Detect which cell encompasses the target text, then output its (X, Y) center coordinate. 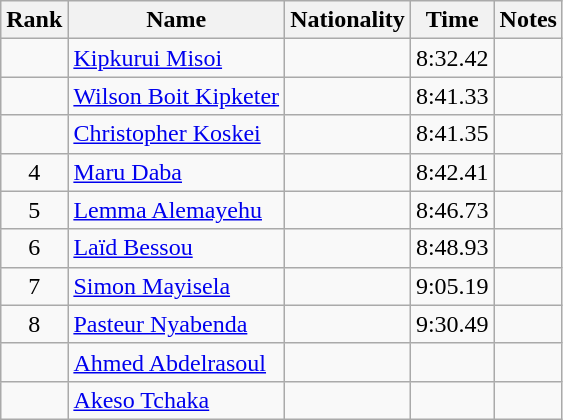
Lemma Alemayehu (176, 210)
Pasteur Nyabenda (176, 324)
Akeso Tchaka (176, 400)
4 (34, 172)
9:30.49 (452, 324)
8:32.42 (452, 58)
7 (34, 286)
Name (176, 20)
8:41.33 (452, 96)
Ahmed Abdelrasoul (176, 362)
8:42.41 (452, 172)
Christopher Koskei (176, 134)
Maru Daba (176, 172)
9:05.19 (452, 286)
6 (34, 248)
Time (452, 20)
Simon Mayisela (176, 286)
Rank (34, 20)
Laïd Bessou (176, 248)
5 (34, 210)
8:41.35 (452, 134)
8:46.73 (452, 210)
Kipkurui Misoi (176, 58)
Notes (528, 20)
Wilson Boit Kipketer (176, 96)
8 (34, 324)
Nationality (348, 20)
8:48.93 (452, 248)
